Output the [X, Y] coordinate of the center of the cell containing the given text.  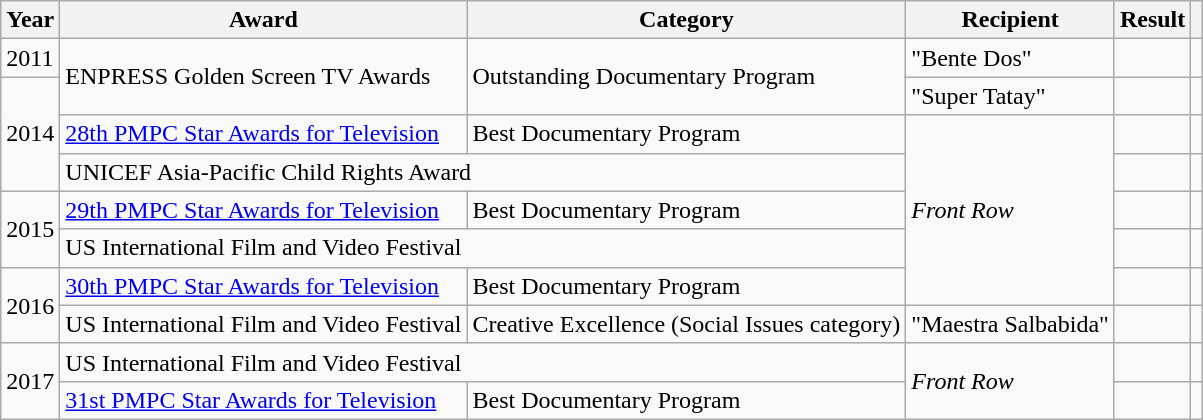
28th PMPC Star Awards for Television [264, 134]
30th PMPC Star Awards for Television [264, 286]
2017 [30, 381]
Award [264, 20]
29th PMPC Star Awards for Television [264, 210]
2011 [30, 58]
2014 [30, 134]
"Bente Dos" [1010, 58]
Recipient [1010, 20]
Outstanding Documentary Program [686, 77]
2016 [30, 305]
ENPRESS Golden Screen TV Awards [264, 77]
UNICEF Asia-Pacific Child Rights Award [483, 172]
31st PMPC Star Awards for Television [264, 400]
"Maestra Salbabida" [1010, 324]
Category [686, 20]
Result [1152, 20]
2015 [30, 229]
"Super Tatay" [1010, 96]
Year [30, 20]
Creative Excellence (Social Issues category) [686, 324]
